Return [x, y] of the center of cell containing provided text 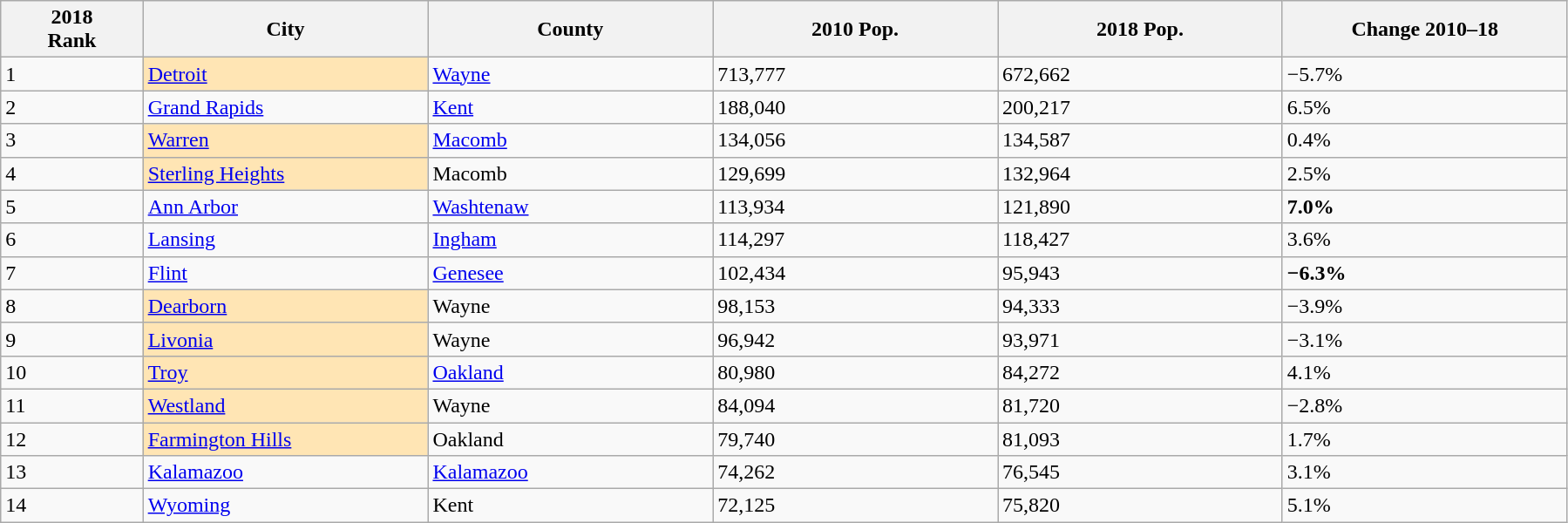
Livonia [286, 339]
1.7% [1424, 438]
132,964 [1140, 173]
Ingham [570, 240]
7 [71, 273]
Grand Rapids [286, 107]
129,699 [856, 173]
Farmington Hills [286, 438]
Washtenaw [570, 207]
6.5% [1424, 107]
Warren [286, 140]
5.1% [1424, 506]
11 [71, 405]
94,333 [1140, 306]
75,820 [1140, 506]
4.1% [1424, 372]
1 [71, 74]
2018Rank [71, 30]
13 [71, 472]
2010 Pop. [856, 30]
72,125 [856, 506]
188,040 [856, 107]
Wyoming [286, 506]
114,297 [856, 240]
76,545 [1140, 472]
Sterling Heights [286, 173]
−5.7% [1424, 74]
2018 Pop. [1140, 30]
8 [71, 306]
10 [71, 372]
96,942 [856, 339]
Lansing [286, 240]
2 [71, 107]
84,272 [1140, 372]
81,720 [1140, 405]
81,093 [1140, 438]
6 [71, 240]
−3.9% [1424, 306]
4 [71, 173]
79,740 [856, 438]
93,971 [1140, 339]
200,217 [1140, 107]
5 [71, 207]
672,662 [1140, 74]
−3.1% [1424, 339]
98,153 [856, 306]
118,427 [1140, 240]
14 [71, 506]
134,056 [856, 140]
Flint [286, 273]
3 [71, 140]
Troy [286, 372]
Change 2010–18 [1424, 30]
113,934 [856, 207]
80,980 [856, 372]
Genesee [570, 273]
County [570, 30]
3.6% [1424, 240]
3.1% [1424, 472]
102,434 [856, 273]
Detroit [286, 74]
95,943 [1140, 273]
121,890 [1140, 207]
7.0% [1424, 207]
−2.8% [1424, 405]
74,262 [856, 472]
Westland [286, 405]
2.5% [1424, 173]
84,094 [856, 405]
Ann Arbor [286, 207]
9 [71, 339]
713,777 [856, 74]
City [286, 30]
−6.3% [1424, 273]
0.4% [1424, 140]
Dearborn [286, 306]
134,587 [1140, 140]
12 [71, 438]
